Find where the given text appears and provide that cell's center as [x, y] coordinate. 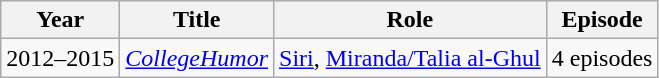
CollegeHumor [197, 58]
4 episodes [602, 58]
Role [410, 20]
Episode [602, 20]
2012–2015 [60, 58]
Year [60, 20]
Siri, Miranda/Talia al-Ghul [410, 58]
Title [197, 20]
